Find where the given text appears and provide that cell's center as (x, y) coordinate. 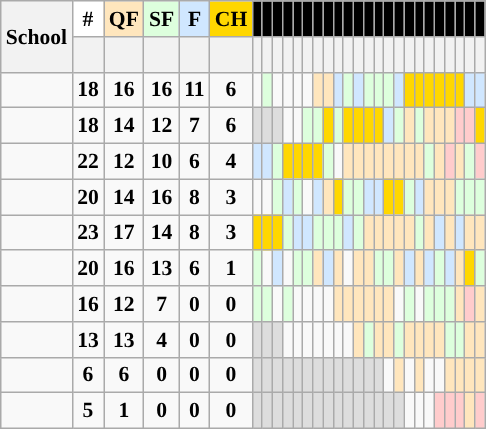
F (194, 19)
School (36, 36)
11 (194, 90)
5 (88, 411)
QF (124, 19)
SF (162, 19)
10 (162, 162)
# (88, 19)
17 (124, 233)
CH (232, 19)
22 (88, 162)
23 (88, 233)
